Find where the given text appears and provide that cell's center as (X, Y) coordinate. 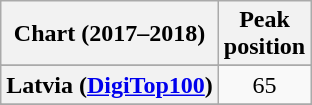
Latvia (DigiTop100) (110, 85)
Chart (2017–2018) (110, 34)
65 (264, 85)
Peakposition (264, 34)
